Return the [X, Y] coordinate for the center point of the cell that contains the specified text.  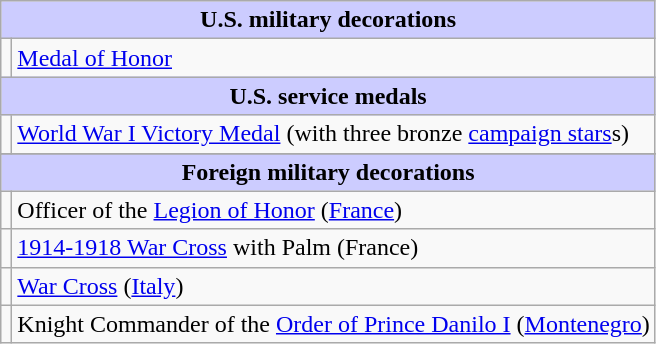
1914-1918 War Cross with Palm (France) [334, 248]
Foreign military decorations [328, 172]
Officer of the Legion of Honor (France) [334, 210]
Knight Commander of the Order of Prince Danilo I (Montenegro) [334, 324]
Medal of Honor [334, 58]
U.S. service medals [328, 96]
World War I Victory Medal (with three bronze campaign starss) [334, 134]
U.S. military decorations [328, 20]
War Cross (Italy) [334, 286]
